Determine the [X, Y] coordinate at the center of the cell enclosing the given text.  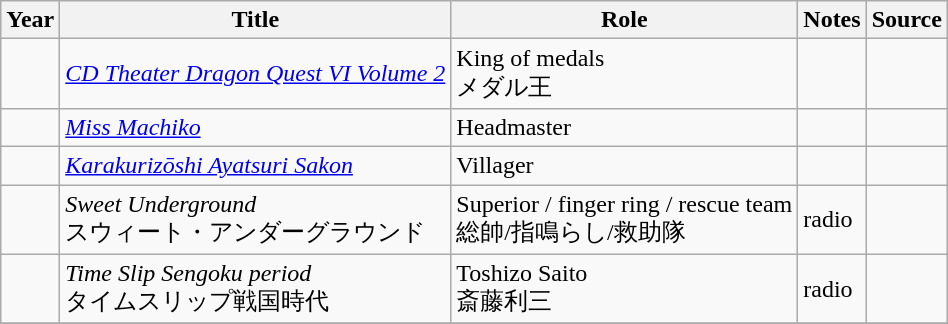
Time Slip Sengoku periodタイムスリップ戦国時代 [256, 289]
Sweet Undergroundスウィート・アンダーグラウンド [256, 219]
Toshizo Saito斎藤利三 [624, 289]
Source [906, 20]
Villager [624, 165]
Miss Machiko [256, 127]
Notes [832, 20]
Headmaster [624, 127]
Role [624, 20]
Title [256, 20]
Karakurizōshi Ayatsuri Sakon [256, 165]
Year [30, 20]
Superior / finger ring / rescue team総帥/指鳴らし/救助隊 [624, 219]
CD Theater Dragon Quest VI Volume 2 [256, 74]
King of medalsメダル王 [624, 74]
